Detect which cell encompasses the target text, then output its [x, y] center coordinate. 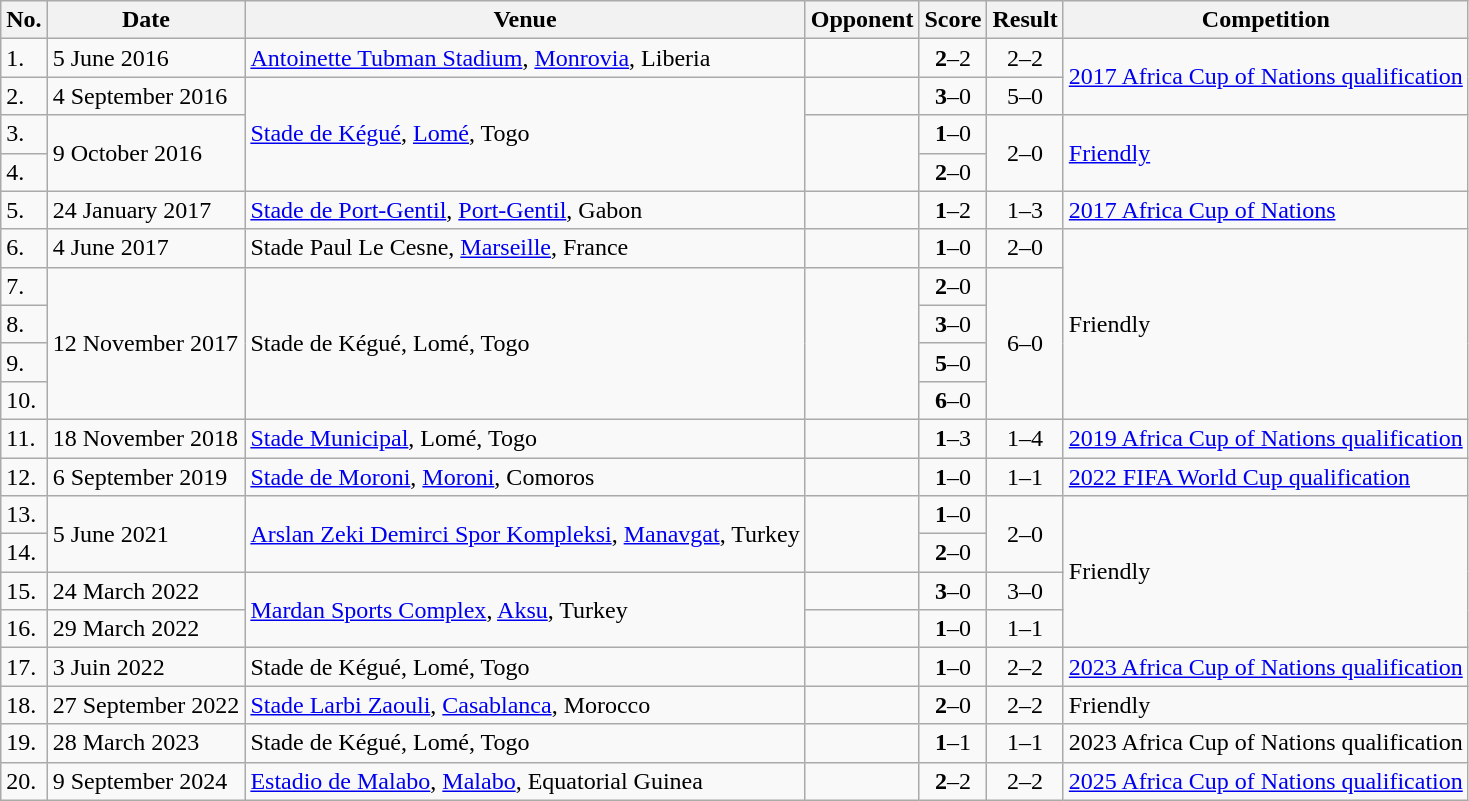
1–4 [1025, 438]
2019 Africa Cup of Nations qualification [1266, 438]
5 June 2021 [146, 534]
14. [24, 553]
9. [24, 362]
5 June 2016 [146, 58]
4 June 2017 [146, 248]
6 September 2019 [146, 477]
Stade Municipal, Lomé, Togo [525, 438]
9 September 2024 [146, 781]
28 March 2023 [146, 743]
4 September 2016 [146, 96]
Result [1025, 20]
Opponent [862, 20]
Stade Larbi Zaouli, Casablanca, Morocco [525, 705]
12. [24, 477]
3. [24, 134]
27 September 2022 [146, 705]
Stade de Moroni, Moroni, Comoros [525, 477]
Stade Paul Le Cesne, Marseille, France [525, 248]
Arslan Zeki Demirci Spor Kompleksi, Manavgat, Turkey [525, 534]
6. [24, 248]
2022 FIFA World Cup qualification [1266, 477]
7. [24, 286]
Stade de Port-Gentil, Port-Gentil, Gabon [525, 210]
29 March 2022 [146, 629]
2. [24, 96]
2017 Africa Cup of Nations qualification [1266, 77]
24 January 2017 [146, 210]
16. [24, 629]
Date [146, 20]
11. [24, 438]
Score [953, 20]
4. [24, 172]
5. [24, 210]
8. [24, 324]
24 March 2022 [146, 591]
12 November 2017 [146, 343]
19. [24, 743]
3 Juin 2022 [146, 667]
1–2 [953, 210]
13. [24, 515]
Estadio de Malabo, Malabo, Equatorial Guinea [525, 781]
No. [24, 20]
2017 Africa Cup of Nations [1266, 210]
18. [24, 705]
2025 Africa Cup of Nations qualification [1266, 781]
Mardan Sports Complex, Aksu, Turkey [525, 610]
Venue [525, 20]
15. [24, 591]
1. [24, 58]
17. [24, 667]
20. [24, 781]
Antoinette Tubman Stadium, Monrovia, Liberia [525, 58]
9 October 2016 [146, 153]
18 November 2018 [146, 438]
10. [24, 400]
Competition [1266, 20]
